Provide the (x, y) coordinate of the cell's center where the given text is located.  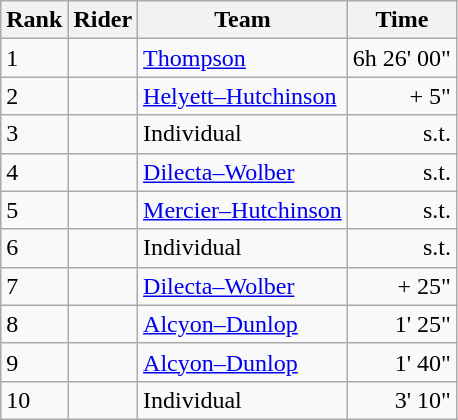
1 (34, 58)
Mercier–Hutchinson (243, 210)
10 (34, 400)
8 (34, 324)
4 (34, 172)
3 (34, 134)
Time (402, 20)
6h 26' 00" (402, 58)
+ 25" (402, 286)
Team (243, 20)
9 (34, 362)
5 (34, 210)
Helyett–Hutchinson (243, 96)
Rider (103, 20)
2 (34, 96)
3' 10" (402, 400)
Thompson (243, 58)
Rank (34, 20)
7 (34, 286)
1' 25" (402, 324)
6 (34, 248)
+ 5" (402, 96)
1' 40" (402, 362)
